Search for the cell housing the specified text and yield its [X, Y] center coordinate. 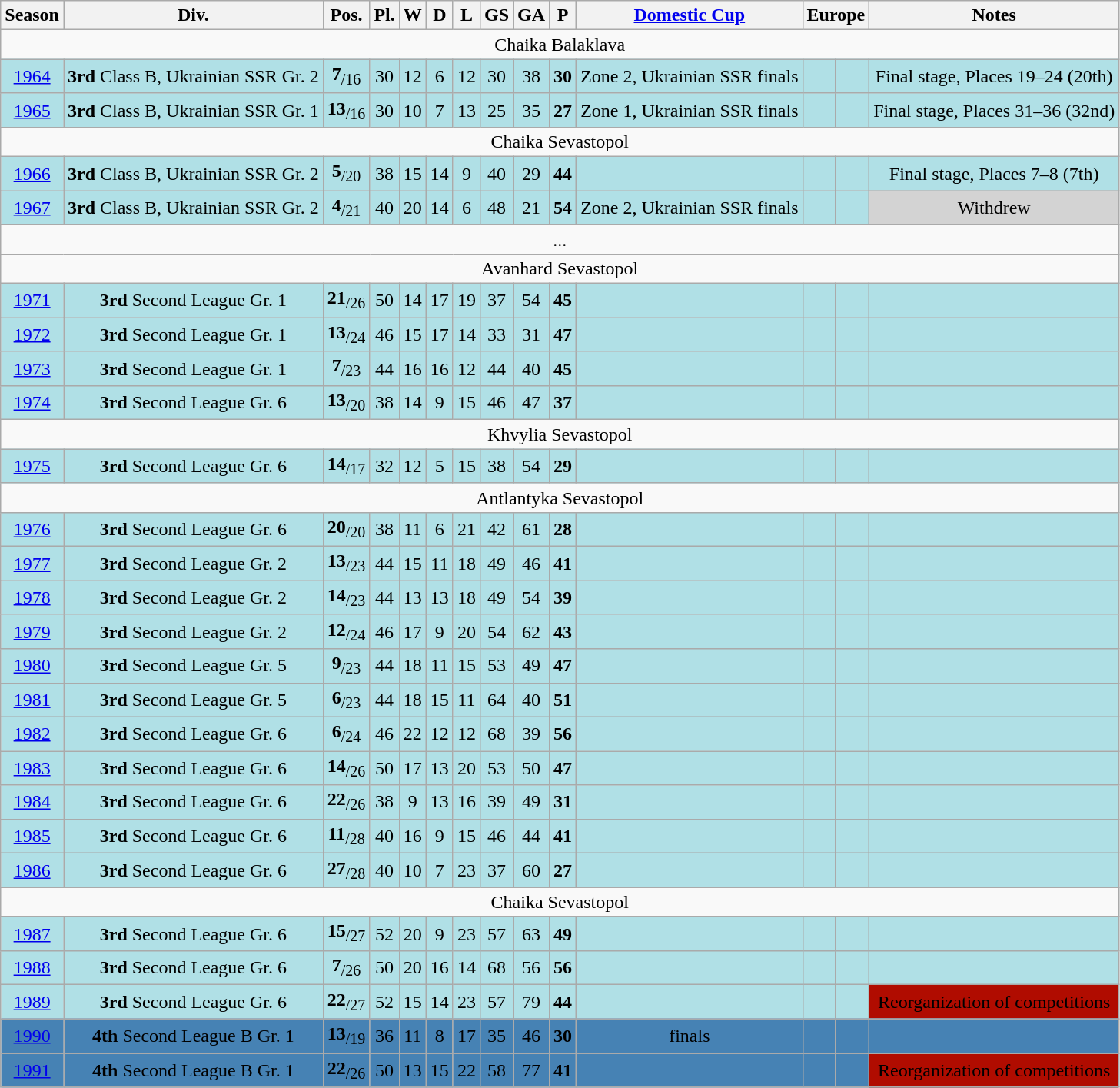
4/21 [346, 208]
L [466, 15]
13/23 [346, 564]
62 [532, 631]
1965 [32, 110]
7/26 [346, 967]
77 [532, 1070]
1979 [32, 631]
Final stage, Places 7–8 (7th) [995, 174]
1977 [32, 564]
Antlantyka Sevastopol [560, 497]
14/26 [346, 768]
Withdrew [995, 208]
60 [532, 870]
8 [440, 1036]
9/23 [346, 666]
1988 [32, 967]
28 [563, 529]
GA [532, 15]
32 [384, 466]
Khvylia Sevastopol [560, 434]
13/20 [346, 402]
1967 [32, 208]
W [412, 15]
Domestic Cup [690, 15]
1971 [32, 300]
13/16 [346, 110]
1966 [32, 174]
1990 [32, 1036]
51 [563, 700]
finals [690, 1036]
5 [440, 466]
1986 [32, 870]
15/27 [346, 933]
1989 [32, 1002]
27/28 [346, 870]
6/23 [346, 700]
1964 [32, 76]
21/26 [346, 300]
3rd Class B, Ukrainian SSR Gr. 1 [193, 110]
43 [563, 631]
1980 [32, 666]
14/17 [346, 466]
33 [497, 334]
12/24 [346, 631]
11/28 [346, 836]
P [563, 15]
1975 [32, 466]
1983 [32, 768]
Zone 1, Ukrainian SSR finals [690, 110]
7/23 [346, 368]
Pl. [384, 15]
Chaika Balaklava [560, 45]
1981 [32, 700]
Notes [995, 15]
1973 [32, 368]
Final stage, Places 19–24 (20th) [995, 76]
63 [532, 933]
Europe [836, 15]
1978 [32, 597]
1991 [32, 1070]
Avanhard Sevastopol [560, 268]
48 [497, 208]
79 [532, 1002]
Final stage, Places 31–36 (32nd) [995, 110]
1984 [32, 802]
7/16 [346, 76]
Pos. [346, 15]
19 [466, 300]
... [560, 239]
20/20 [346, 529]
13/24 [346, 334]
14/23 [346, 597]
61 [532, 529]
1976 [32, 529]
1972 [32, 334]
13/19 [346, 1036]
42 [497, 529]
1987 [32, 933]
Div. [193, 15]
22/27 [346, 1002]
D [440, 15]
36 [384, 1036]
6/24 [346, 734]
GS [497, 15]
1982 [32, 734]
64 [497, 700]
1974 [32, 402]
5/20 [346, 174]
1985 [32, 836]
58 [497, 1070]
Season [32, 15]
25 [497, 110]
